Pinpoint the cell where the given text exists, returning its (x, y) midpoint coordinate. 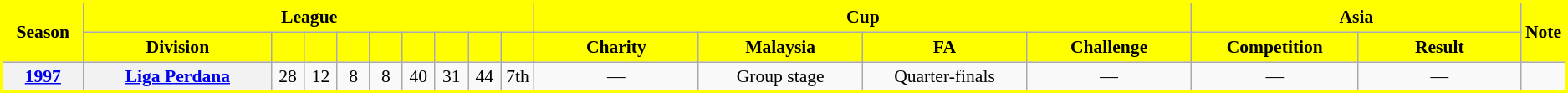
Liga Perdana (177, 77)
Competition (1274, 47)
Division (177, 47)
Charity (616, 47)
Asia (1356, 17)
12 (321, 77)
Cup (863, 17)
Challenge (1109, 47)
40 (418, 77)
7th (518, 77)
Group stage (781, 77)
FA (945, 47)
31 (452, 77)
Quarter-finals (945, 77)
League (309, 17)
Malaysia (781, 47)
Note (1544, 32)
28 (288, 77)
Result (1440, 47)
Season (43, 32)
1997 (43, 77)
44 (485, 77)
